Determine the (X, Y) coordinate at the center of the cell enclosing the given text.  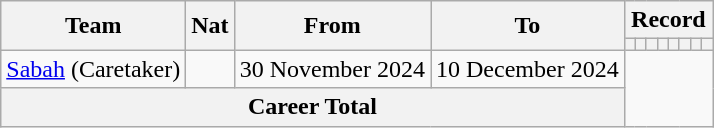
Record (668, 20)
Career Total (312, 107)
Sabah (Caretaker) (94, 69)
Nat (210, 26)
30 November 2024 (332, 69)
To (527, 26)
Team (94, 26)
From (332, 26)
10 December 2024 (527, 69)
